Search for the cell housing the specified text and yield its (x, y) center coordinate. 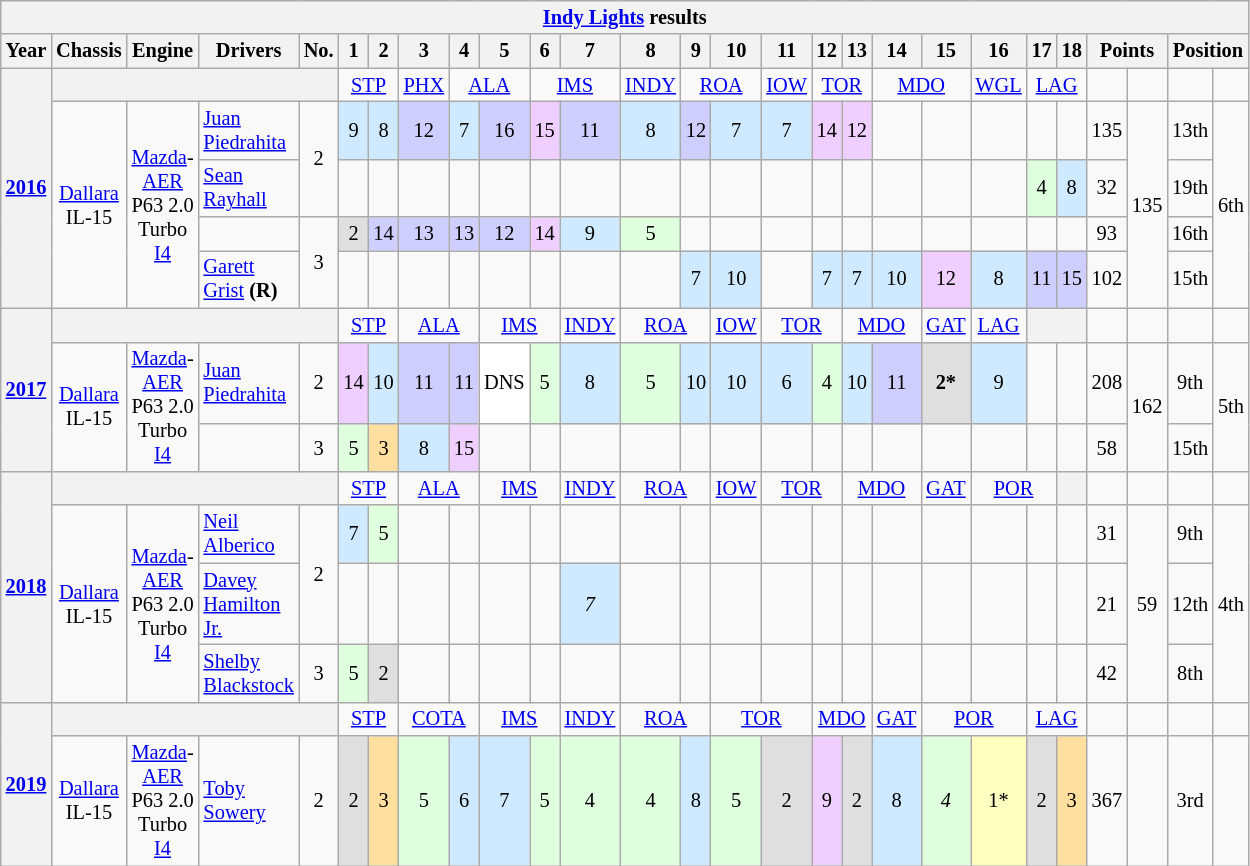
58 (1107, 447)
17 (1042, 51)
Garett Grist (R) (249, 279)
13th (1190, 130)
Sean Rayhall (249, 188)
5th (1231, 407)
No. (319, 51)
12th (1190, 604)
Davey Hamilton Jr. (249, 604)
102 (1107, 279)
1 (353, 51)
8th (1190, 673)
208 (1107, 383)
Drivers (249, 51)
19th (1190, 188)
2017 (26, 390)
Position (1208, 51)
2* (946, 383)
WGL (998, 85)
1* (998, 801)
31 (1107, 534)
16th (1190, 234)
42 (1107, 673)
DNS (504, 383)
Indy Lights results (625, 17)
162 (1147, 407)
367 (1107, 801)
18 (1072, 51)
Toby Sowery (249, 801)
Shelby Blackstock (249, 673)
Neil Alberico (249, 534)
Points (1127, 51)
Engine (163, 51)
32 (1107, 188)
4th (1231, 604)
2018 (26, 586)
21 (1107, 604)
2016 (26, 188)
3rd (1190, 801)
6th (1231, 204)
Year (26, 51)
2019 (26, 784)
PHX (424, 85)
93 (1107, 234)
COTA (440, 719)
59 (1147, 604)
Chassis (88, 51)
